For the text-containing cell, return its midpoint in (X, Y) coordinate format. 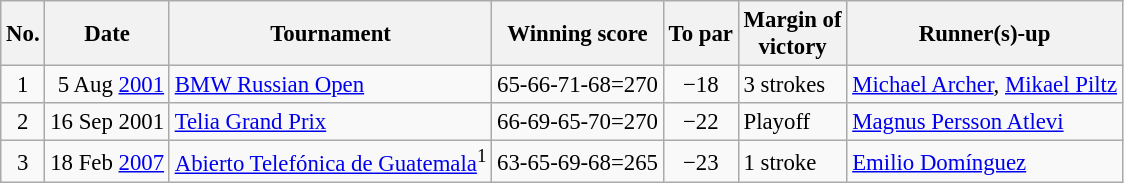
Michael Archer, Mikael Piltz (984, 85)
Magnus Persson Atlevi (984, 122)
1 (23, 85)
−23 (700, 162)
Winning score (578, 34)
65-66-71-68=270 (578, 85)
−22 (700, 122)
5 Aug 2001 (107, 85)
Margin ofvictory (792, 34)
3 strokes (792, 85)
Emilio Domínguez (984, 162)
63-65-69-68=265 (578, 162)
Runner(s)-up (984, 34)
Tournament (330, 34)
Date (107, 34)
Playoff (792, 122)
To par (700, 34)
1 stroke (792, 162)
16 Sep 2001 (107, 122)
Abierto Telefónica de Guatemala1 (330, 162)
3 (23, 162)
BMW Russian Open (330, 85)
18 Feb 2007 (107, 162)
2 (23, 122)
Telia Grand Prix (330, 122)
66-69-65-70=270 (578, 122)
−18 (700, 85)
No. (23, 34)
